Output the (X, Y) coordinate of the center of the cell containing the given text.  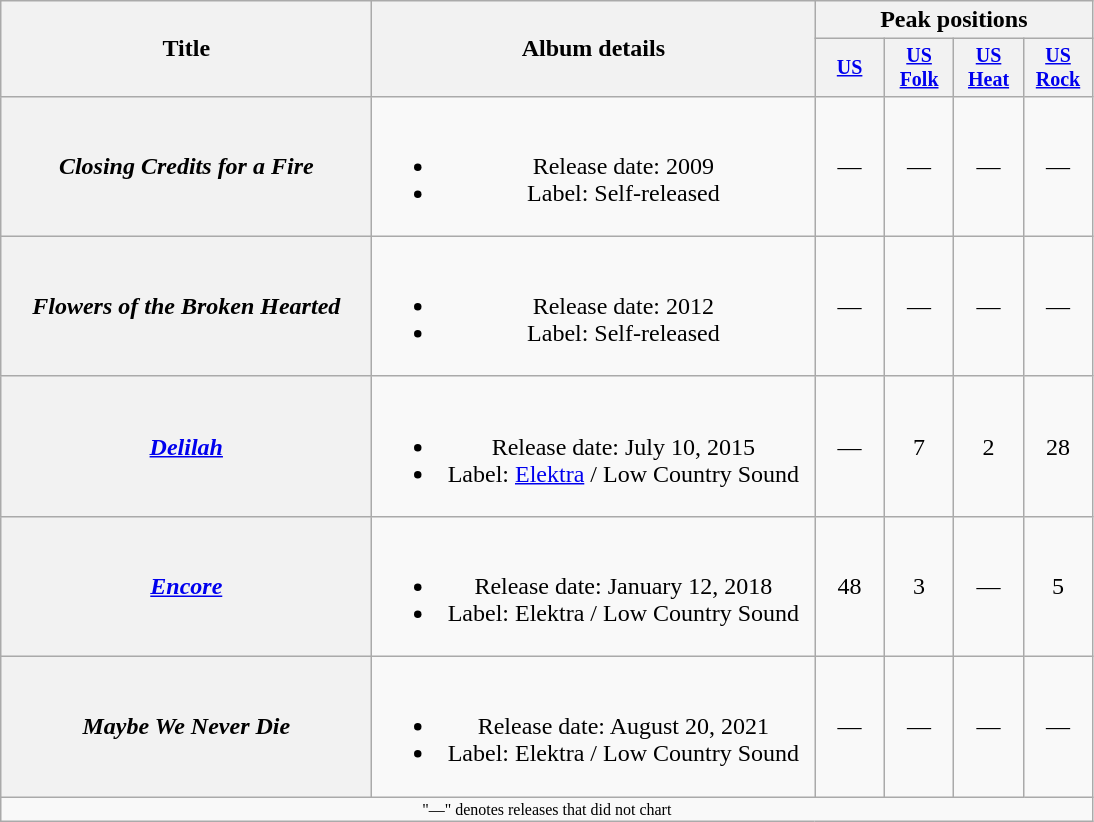
7 (918, 446)
48 (850, 586)
28 (1058, 446)
Flowers of the Broken Hearted (186, 306)
Delilah (186, 446)
Release date: 2012Label: Self-released (594, 306)
Release date: July 10, 2015Label: Elektra / Low Country Sound (594, 446)
Maybe We Never Die (186, 727)
2 (988, 446)
US Rock (1058, 68)
US (850, 68)
US Heat (988, 68)
Encore (186, 586)
Release date: 2009Label: Self-released (594, 166)
Title (186, 49)
"—" denotes releases that did not chart (547, 809)
Peak positions (954, 20)
Release date: January 12, 2018Label: Elektra / Low Country Sound (594, 586)
3 (918, 586)
5 (1058, 586)
Release date: August 20, 2021Label: Elektra / Low Country Sound (594, 727)
US Folk (918, 68)
Closing Credits for a Fire (186, 166)
Album details (594, 49)
